Extract the [X, Y] coordinate from the center of the cell holding the provided text.  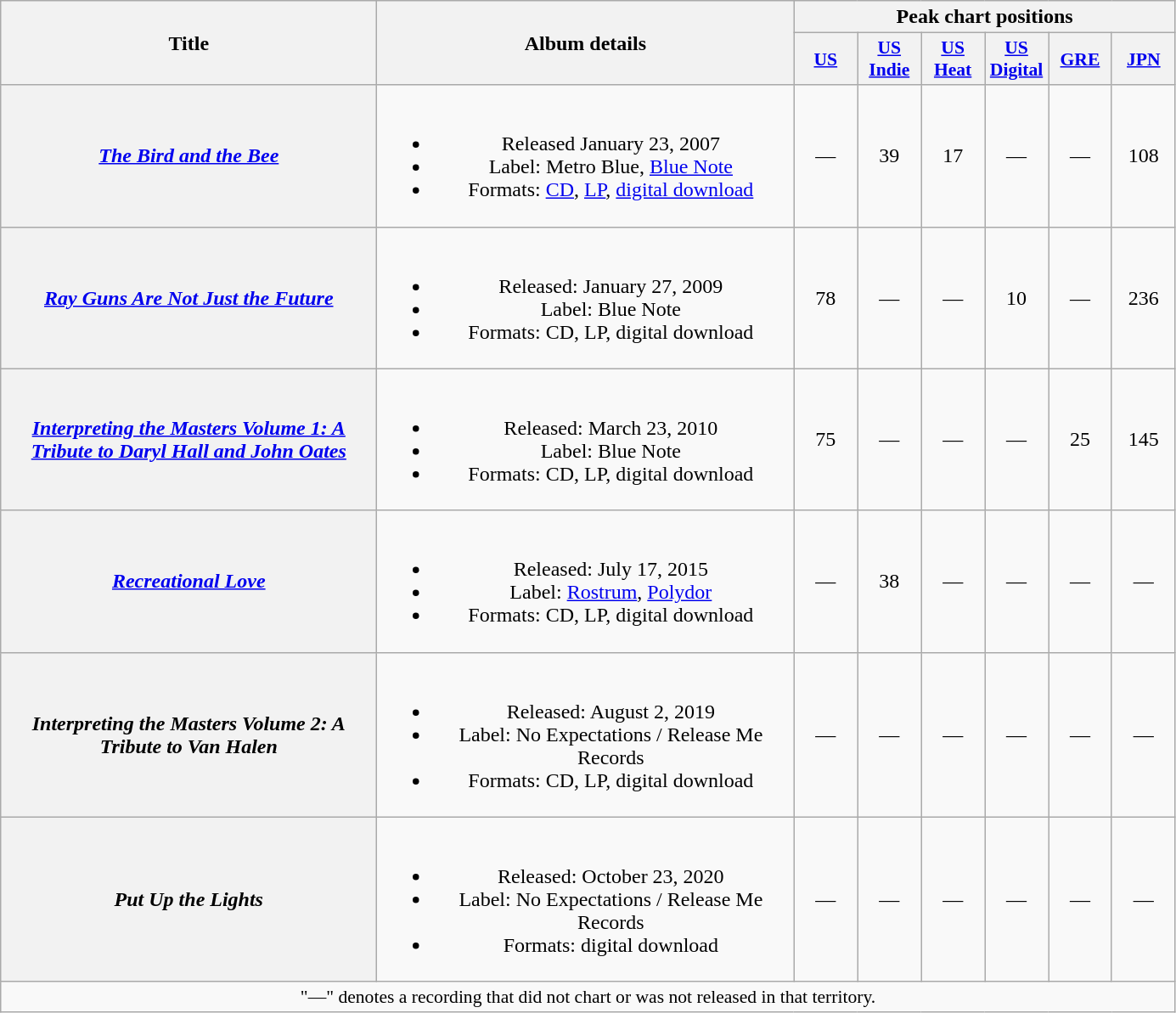
Recreational Love [188, 581]
Interpreting the Masters Volume 1: A Tribute to Daryl Hall and John Oates [188, 440]
Released January 23, 2007Label: Metro Blue, Blue NoteFormats: CD, LP, digital download [586, 156]
Released: March 23, 2010Label: Blue NoteFormats: CD, LP, digital download [586, 440]
Released: October 23, 2020Label: No Expectations / Release Me RecordsFormats: digital download [586, 899]
Ray Guns Are Not Just the Future [188, 297]
GRE [1080, 59]
39 [890, 156]
US [825, 59]
"—" denotes a recording that did not chart or was not released in that territory. [588, 997]
Title [188, 42]
10 [1017, 297]
25 [1080, 440]
JPN [1143, 59]
USHeat [953, 59]
Album details [586, 42]
Released: July 17, 2015Label: Rostrum, PolydorFormats: CD, LP, digital download [586, 581]
Released: January 27, 2009Label: Blue NoteFormats: CD, LP, digital download [586, 297]
78 [825, 297]
108 [1143, 156]
Put Up the Lights [188, 899]
38 [890, 581]
236 [1143, 297]
Peak chart positions [985, 17]
The Bird and the Bee [188, 156]
Interpreting the Masters Volume 2: A Tribute to Van Halen [188, 734]
75 [825, 440]
Released: August 2, 2019Label: No Expectations / Release Me RecordsFormats: CD, LP, digital download [586, 734]
145 [1143, 440]
USDigital [1017, 59]
17 [953, 156]
USIndie [890, 59]
